Provide the [x, y] coordinate of the cell's center where the given text is located.  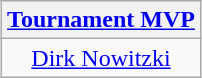
Tournament MVP [102, 20]
Dirk Nowitzki [102, 58]
